Pinpoint the cell where the given text exists, returning its (x, y) midpoint coordinate. 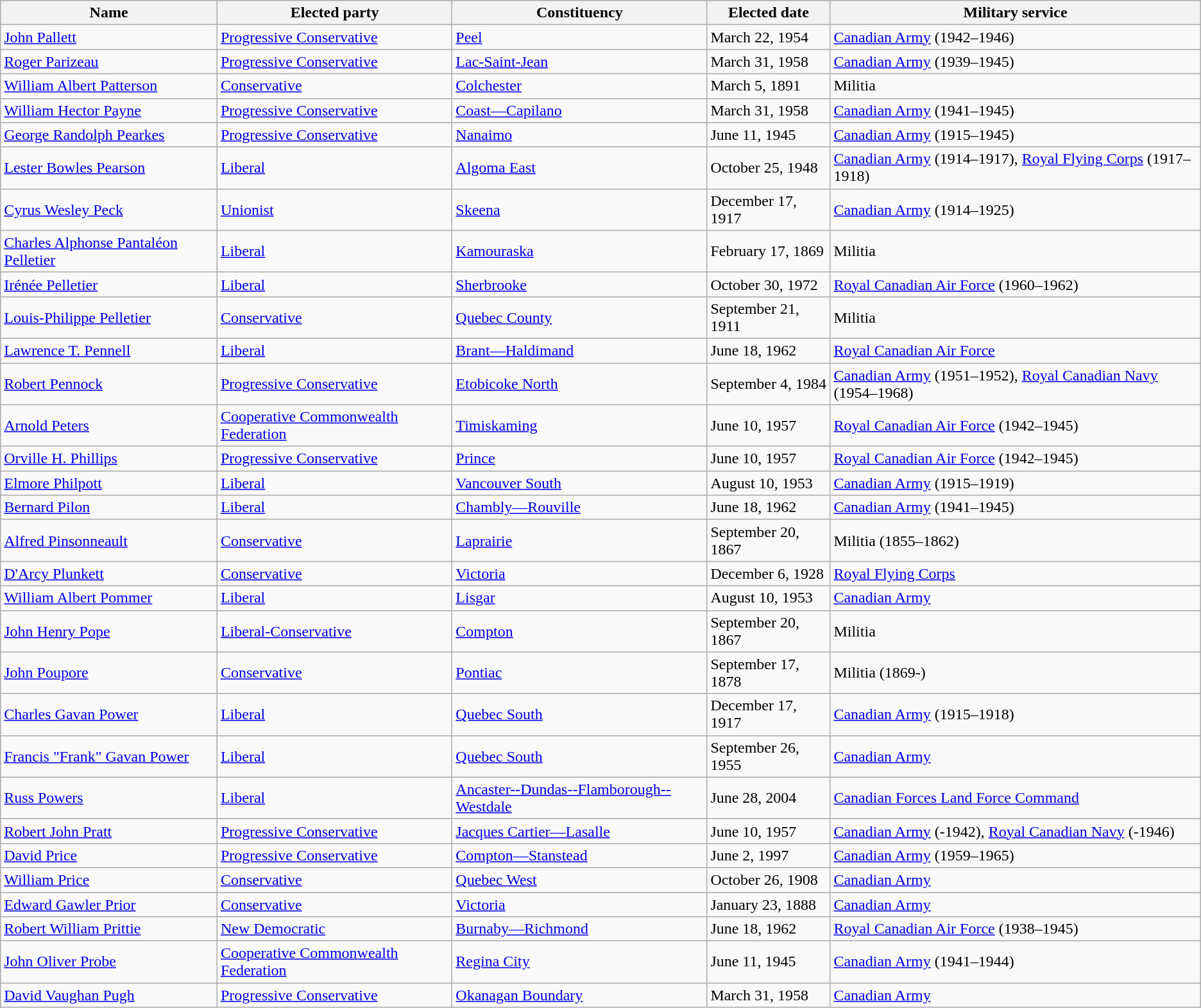
John Poupore (109, 672)
June 2, 1997 (769, 855)
September 26, 1955 (769, 756)
Bernard Pilon (109, 508)
Okanagan Boundary (580, 995)
January 23, 1888 (769, 904)
September 4, 1984 (769, 384)
Nanaimo (580, 135)
William Albert Pommer (109, 598)
Lisgar (580, 598)
Canadian Army (1915–1918) (1015, 715)
Canadian Army (-1942), Royal Canadian Navy (-1946) (1015, 831)
David Price (109, 855)
Louis-Philippe Pelletier (109, 317)
Compton (580, 631)
D'Arcy Plunkett (109, 574)
Kamouraska (580, 252)
Coast—Capilano (580, 110)
Canadian Army (1942–1946) (1015, 37)
Timiskaming (580, 426)
Charles Gavan Power (109, 715)
Alfred Pinsonneault (109, 540)
Constituency (580, 13)
Robert John Pratt (109, 831)
February 17, 1869 (769, 252)
Militia (1855–1862) (1015, 540)
William Albert Patterson (109, 86)
Canadian Army (1941–1944) (1015, 962)
Algoma East (580, 168)
October 26, 1908 (769, 880)
Francis "Frank" Gavan Power (109, 756)
September 21, 1911 (769, 317)
Canadian Army (1914–1917), Royal Flying Corps (1917–1918) (1015, 168)
David Vaughan Pugh (109, 995)
March 5, 1891 (769, 86)
Etobicoke North (580, 384)
December 6, 1928 (769, 574)
Orville H. Phillips (109, 459)
Elmore Philpott (109, 483)
Canadian Army (1915–1945) (1015, 135)
Quebec County (580, 317)
Royal Canadian Air Force (1938–1945) (1015, 929)
Elected party (334, 13)
John Henry Pope (109, 631)
Militia (1869-) (1015, 672)
Compton—Stanstead (580, 855)
Canadian Army (1951–1952), Royal Canadian Navy (1954–1968) (1015, 384)
George Randolph Pearkes (109, 135)
Burnaby—Richmond (580, 929)
John Oliver Probe (109, 962)
Cyrus Wesley Peck (109, 209)
Ancaster--Dundas--Flamborough--Westdale (580, 798)
Canadian Army (1914–1925) (1015, 209)
Elected date (769, 13)
Sherbrooke (580, 284)
Unionist (334, 209)
Royal Flying Corps (1015, 574)
Brant—Haldimand (580, 350)
September 17, 1878 (769, 672)
Regina City (580, 962)
Prince (580, 459)
Charles Alphonse Pantaléon Pelletier (109, 252)
Lester Bowles Pearson (109, 168)
Arnold Peters (109, 426)
Roger Parizeau (109, 62)
Canadian Forces Land Force Command (1015, 798)
October 25, 1948 (769, 168)
Chambly—Rouville (580, 508)
Skeena (580, 209)
March 22, 1954 (769, 37)
William Hector Payne (109, 110)
Irénée Pelletier (109, 284)
June 28, 2004 (769, 798)
Jacques Cartier—Lasalle (580, 831)
William Price (109, 880)
John Pallett (109, 37)
Russ Powers (109, 798)
Lawrence T. Pennell (109, 350)
New Democratic (334, 929)
Edward Gawler Prior (109, 904)
Quebec West (580, 880)
Peel (580, 37)
Royal Canadian Air Force (1015, 350)
October 30, 1972 (769, 284)
Canadian Army (1959–1965) (1015, 855)
Laprairie (580, 540)
Canadian Army (1939–1945) (1015, 62)
Robert Pennock (109, 384)
Military service (1015, 13)
Lac-Saint-Jean (580, 62)
Pontiac (580, 672)
Canadian Army (1915–1919) (1015, 483)
Vancouver South (580, 483)
Royal Canadian Air Force (1960–1962) (1015, 284)
Colchester (580, 86)
Robert William Prittie (109, 929)
Liberal-Conservative (334, 631)
Name (109, 13)
